Find where the given text appears and provide that cell's center as (x, y) coordinate. 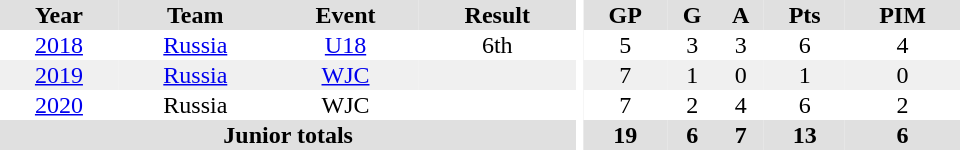
Junior totals (288, 135)
2018 (59, 45)
2020 (59, 105)
Pts (804, 15)
5 (625, 45)
GP (625, 15)
U18 (346, 45)
A (740, 15)
19 (625, 135)
2019 (59, 75)
PIM (902, 15)
Result (497, 15)
13 (804, 135)
Year (59, 15)
G (692, 15)
Event (346, 15)
6th (497, 45)
Team (196, 15)
